Capture the cell that displays the provided text and extract its [X, Y] central coordinate. 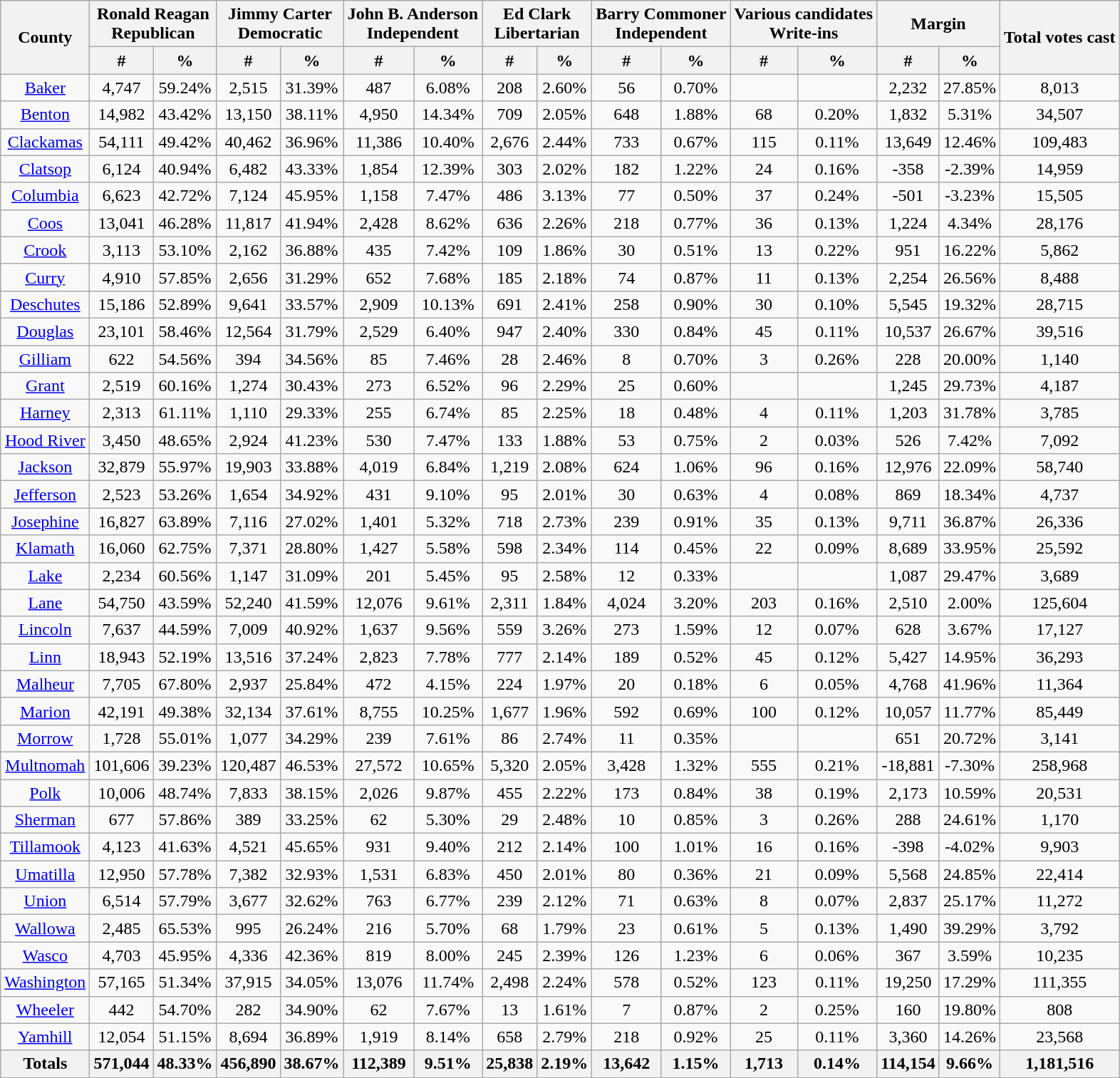
15,505 [1059, 196]
14,959 [1059, 169]
3,428 [627, 765]
258 [627, 304]
Barry CommonerIndependent [661, 24]
32,879 [121, 467]
111,355 [1059, 983]
62.75% [185, 549]
288 [908, 820]
7,009 [248, 630]
2,510 [908, 603]
2.34% [564, 549]
25,838 [510, 1064]
733 [627, 142]
Tillamook [46, 847]
7 [627, 1010]
Union [46, 901]
652 [379, 277]
Umatilla [46, 874]
4,747 [121, 88]
4,521 [248, 847]
34.05% [312, 983]
-501 [908, 196]
Linn [46, 657]
5.70% [448, 928]
1,087 [908, 576]
636 [510, 223]
31.79% [312, 331]
2.58% [564, 576]
-18,881 [908, 765]
2,254 [908, 277]
0.33% [695, 576]
4,019 [379, 467]
10 [627, 820]
-7.30% [969, 765]
42,191 [121, 711]
0.10% [836, 304]
Harney [46, 413]
35 [764, 522]
3.26% [564, 630]
10.40% [448, 142]
2,519 [121, 386]
55.01% [185, 738]
9.61% [448, 603]
48.65% [185, 440]
Sherman [46, 820]
37.61% [312, 711]
28,176 [1059, 223]
32,134 [248, 711]
Clatsop [46, 169]
3.20% [695, 603]
27.85% [969, 88]
43.42% [185, 115]
48.33% [185, 1064]
26.24% [312, 928]
48.74% [185, 793]
19.80% [969, 1010]
5,862 [1059, 250]
25,592 [1059, 549]
40,462 [248, 142]
1,728 [121, 738]
Deschutes [46, 304]
2.26% [564, 223]
23,101 [121, 331]
431 [379, 494]
651 [908, 738]
57.78% [185, 874]
1,224 [908, 223]
29.73% [969, 386]
2.08% [564, 467]
628 [908, 630]
2,909 [379, 304]
2,026 [379, 793]
30.43% [312, 386]
37.24% [312, 657]
6,482 [248, 169]
4,187 [1059, 386]
1,713 [764, 1064]
Ed ClarkLibertarian [537, 24]
16 [764, 847]
22.09% [969, 467]
16.22% [969, 250]
109,483 [1059, 142]
24 [764, 169]
-358 [908, 169]
33.25% [312, 820]
691 [510, 304]
1,077 [248, 738]
38.67% [312, 1064]
120,487 [248, 765]
40.92% [312, 630]
34.29% [312, 738]
1,158 [379, 196]
61.11% [185, 413]
36.96% [312, 142]
56 [627, 88]
0.05% [836, 684]
0.48% [695, 413]
6.77% [448, 901]
38.15% [312, 793]
9.66% [969, 1064]
20 [627, 684]
2,676 [510, 142]
60.56% [185, 576]
598 [510, 549]
0.67% [695, 142]
10.13% [448, 304]
2.18% [564, 277]
869 [908, 494]
42.36% [312, 955]
20.00% [969, 358]
2,937 [248, 684]
Josephine [46, 522]
212 [510, 847]
5.32% [448, 522]
2.44% [564, 142]
7,124 [248, 196]
9.10% [448, 494]
160 [908, 1010]
2,529 [379, 331]
60.16% [185, 386]
555 [764, 765]
10.59% [969, 793]
37,915 [248, 983]
112,389 [379, 1064]
2.02% [564, 169]
36.88% [312, 250]
7,092 [1059, 440]
11.77% [969, 711]
58,740 [1059, 467]
57,165 [121, 983]
9,711 [908, 522]
1,245 [908, 386]
Total votes cast [1059, 37]
86 [510, 738]
7.61% [448, 738]
1,219 [510, 467]
36.89% [312, 1037]
571,044 [121, 1064]
25.17% [969, 901]
12,976 [908, 467]
258,968 [1059, 765]
36 [764, 223]
10.25% [448, 711]
85,449 [1059, 711]
0.35% [695, 738]
57.79% [185, 901]
8.14% [448, 1037]
34.90% [312, 1010]
101,606 [121, 765]
1,490 [908, 928]
Hood River [46, 440]
53.26% [185, 494]
45.65% [312, 847]
10,006 [121, 793]
-3.23% [969, 196]
Morrow [46, 738]
38 [764, 793]
26,336 [1059, 522]
182 [627, 169]
11,364 [1059, 684]
4,024 [627, 603]
2.39% [564, 955]
29.33% [312, 413]
18,943 [121, 657]
530 [379, 440]
5,427 [908, 657]
1.79% [564, 928]
5.45% [448, 576]
Clackamas [46, 142]
1.15% [695, 1064]
126 [627, 955]
1,401 [379, 522]
2.12% [564, 901]
2,523 [121, 494]
23 [627, 928]
7,371 [248, 549]
7,833 [248, 793]
52.19% [185, 657]
Washington [46, 983]
5.31% [969, 115]
1.32% [695, 765]
Curry [46, 277]
13,041 [121, 223]
57.85% [185, 277]
0.51% [695, 250]
7.78% [448, 657]
15,186 [121, 304]
367 [908, 955]
33.57% [312, 304]
41.96% [969, 684]
718 [510, 522]
1,140 [1059, 358]
5 [764, 928]
4.15% [448, 684]
1,854 [379, 169]
201 [379, 576]
185 [510, 277]
2,515 [248, 88]
0.22% [836, 250]
46.28% [185, 223]
8,694 [248, 1037]
41.94% [312, 223]
41.23% [312, 440]
995 [248, 928]
2.25% [564, 413]
216 [379, 928]
54,111 [121, 142]
19.32% [969, 304]
0.20% [836, 115]
18 [627, 413]
34,507 [1059, 115]
2.79% [564, 1037]
1.23% [695, 955]
13,649 [908, 142]
2.24% [564, 983]
Totals [46, 1064]
13,642 [627, 1064]
39.29% [969, 928]
77 [627, 196]
29.47% [969, 576]
255 [379, 413]
622 [121, 358]
74 [627, 277]
7,637 [121, 630]
59.24% [185, 88]
49.38% [185, 711]
6.52% [448, 386]
125,604 [1059, 603]
25.84% [312, 684]
12.46% [969, 142]
0.69% [695, 711]
Gilliam [46, 358]
Lincoln [46, 630]
0.25% [836, 1010]
133 [510, 440]
1,637 [379, 630]
22,414 [1059, 874]
2.74% [564, 738]
Jefferson [46, 494]
2.22% [564, 793]
41.59% [312, 603]
777 [510, 657]
1,677 [510, 711]
1.61% [564, 1010]
330 [627, 331]
51.34% [185, 983]
442 [121, 1010]
389 [248, 820]
7,116 [248, 522]
677 [121, 820]
0.61% [695, 928]
31.78% [969, 413]
245 [510, 955]
2.29% [564, 386]
4,336 [248, 955]
2.19% [564, 1064]
578 [627, 983]
114,154 [908, 1064]
41.63% [185, 847]
203 [764, 603]
0.21% [836, 765]
52.89% [185, 304]
Benton [46, 115]
54.56% [185, 358]
0.92% [695, 1037]
2.73% [564, 522]
10,057 [908, 711]
3.67% [969, 630]
54.70% [185, 1010]
7,705 [121, 684]
4,123 [121, 847]
2.60% [564, 88]
2,311 [510, 603]
32.93% [312, 874]
12,054 [121, 1037]
26.56% [969, 277]
-4.02% [969, 847]
Lake [46, 576]
4,910 [121, 277]
394 [248, 358]
17,127 [1059, 630]
40.94% [185, 169]
228 [908, 358]
6.74% [448, 413]
4,768 [908, 684]
18.34% [969, 494]
2,485 [121, 928]
34.56% [312, 358]
Wasco [46, 955]
10.65% [448, 765]
3,450 [121, 440]
947 [510, 331]
1.97% [564, 684]
1.96% [564, 711]
36,293 [1059, 657]
2,823 [379, 657]
808 [1059, 1010]
658 [510, 1037]
71 [627, 901]
4,737 [1059, 494]
1.86% [564, 250]
Various candidatesWrite-ins [804, 24]
114 [627, 549]
1.22% [695, 169]
28,715 [1059, 304]
39.23% [185, 765]
7.68% [448, 277]
57.86% [185, 820]
3,677 [248, 901]
0.75% [695, 440]
9.40% [448, 847]
County [46, 37]
2,498 [510, 983]
27,572 [379, 765]
3,113 [121, 250]
10,235 [1059, 955]
38.11% [312, 115]
Malheur [46, 684]
21 [764, 874]
23,568 [1059, 1037]
12,076 [379, 603]
487 [379, 88]
5.30% [448, 820]
472 [379, 684]
11,817 [248, 223]
80 [627, 874]
1.01% [695, 847]
763 [379, 901]
7.67% [448, 1010]
224 [510, 684]
13,076 [379, 983]
6.83% [448, 874]
9,903 [1059, 847]
17.29% [969, 983]
28.80% [312, 549]
0.90% [695, 304]
16,827 [121, 522]
19,903 [248, 467]
33.88% [312, 467]
12.39% [448, 169]
6.84% [448, 467]
6,514 [121, 901]
2.41% [564, 304]
49.42% [185, 142]
14.95% [969, 657]
24.61% [969, 820]
2,162 [248, 250]
2,656 [248, 277]
0.45% [695, 549]
2,837 [908, 901]
28 [510, 358]
9,641 [248, 304]
7,382 [248, 874]
0.91% [695, 522]
2.40% [564, 331]
Douglas [46, 331]
65.53% [185, 928]
Crook [46, 250]
Jackson [46, 467]
Margin [939, 24]
3,792 [1059, 928]
3.59% [969, 955]
34.92% [312, 494]
0.03% [836, 440]
14.26% [969, 1037]
173 [627, 793]
559 [510, 630]
31.09% [312, 576]
3,360 [908, 1037]
951 [908, 250]
526 [908, 440]
20,531 [1059, 793]
7.46% [448, 358]
450 [510, 874]
8,689 [908, 549]
16,060 [121, 549]
58.46% [185, 331]
2.00% [969, 603]
0.24% [836, 196]
0.36% [695, 874]
Wheeler [46, 1010]
2,313 [121, 413]
115 [764, 142]
8,013 [1059, 88]
32.62% [312, 901]
6.40% [448, 331]
8,755 [379, 711]
13,150 [248, 115]
6,124 [121, 169]
13,516 [248, 657]
Ronald ReaganRepublican [153, 24]
2,924 [248, 440]
44.59% [185, 630]
14.34% [448, 115]
43.59% [185, 603]
26.67% [969, 331]
8.00% [448, 955]
3.13% [564, 196]
455 [510, 793]
0.06% [836, 955]
Marion [46, 711]
6,623 [121, 196]
8.62% [448, 223]
46.53% [312, 765]
Baker [46, 88]
63.89% [185, 522]
36.87% [969, 522]
5.58% [448, 549]
Wallowa [46, 928]
0.50% [695, 196]
0.19% [836, 793]
1,654 [248, 494]
189 [627, 657]
709 [510, 115]
9.51% [448, 1064]
53.10% [185, 250]
1,531 [379, 874]
Jimmy CarterDemocratic [280, 24]
1.06% [695, 467]
456,890 [248, 1064]
4,703 [121, 955]
2.46% [564, 358]
3,689 [1059, 576]
52,240 [248, 603]
208 [510, 88]
0.77% [695, 223]
1.59% [695, 630]
9.56% [448, 630]
Lane [46, 603]
123 [764, 983]
1,274 [248, 386]
Columbia [46, 196]
9.87% [448, 793]
-398 [908, 847]
303 [510, 169]
12,564 [248, 331]
435 [379, 250]
2,428 [379, 223]
648 [627, 115]
Grant [46, 386]
5,545 [908, 304]
2,234 [121, 576]
624 [627, 467]
29 [510, 820]
20.72% [969, 738]
33.95% [969, 549]
6.08% [448, 88]
Yamhill [46, 1037]
931 [379, 847]
1,203 [908, 413]
24.85% [969, 874]
39,516 [1059, 331]
53 [627, 440]
31.39% [312, 88]
3,141 [1059, 738]
11,386 [379, 142]
Coos [46, 223]
37 [764, 196]
Multnomah [46, 765]
2,232 [908, 88]
2.48% [564, 820]
8,488 [1059, 277]
-2.39% [969, 169]
27.02% [312, 522]
2,173 [908, 793]
1,919 [379, 1037]
282 [248, 1010]
1,181,516 [1059, 1064]
3,785 [1059, 413]
1,170 [1059, 820]
819 [379, 955]
1.84% [564, 603]
12,950 [121, 874]
55.97% [185, 467]
5,320 [510, 765]
54,750 [121, 603]
51.15% [185, 1037]
11.74% [448, 983]
Polk [46, 793]
10,537 [908, 331]
1,832 [908, 115]
486 [510, 196]
11,272 [1059, 901]
43.33% [312, 169]
1,427 [379, 549]
109 [510, 250]
42.72% [185, 196]
0.18% [695, 684]
1,147 [248, 576]
Klamath [46, 549]
1,110 [248, 413]
4.34% [969, 223]
5,568 [908, 874]
4,950 [379, 115]
John B. AndersonIndependent [413, 24]
0.08% [836, 494]
22 [764, 549]
0.60% [695, 386]
14,982 [121, 115]
67.80% [185, 684]
592 [627, 711]
19,250 [908, 983]
0.85% [695, 820]
31.29% [312, 277]
0.14% [836, 1064]
